Locate the cell with the specified text and output its [X, Y] center coordinate. 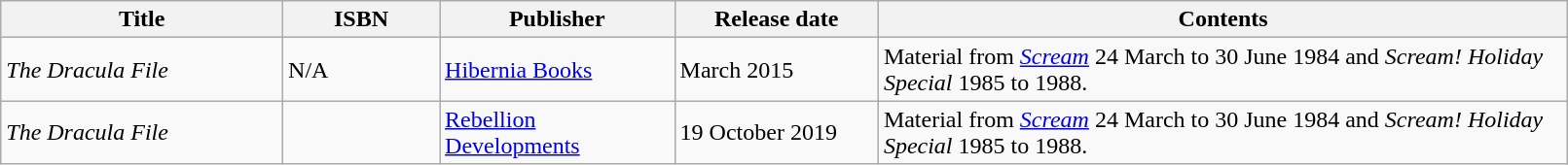
Title [142, 19]
Release date [777, 19]
Publisher [558, 19]
Hibernia Books [558, 70]
19 October 2019 [777, 132]
N/A [362, 70]
ISBN [362, 19]
Contents [1222, 19]
Rebellion Developments [558, 132]
March 2015 [777, 70]
